Identify which cell holds the provided text, then report its (X, Y) central coordinate. 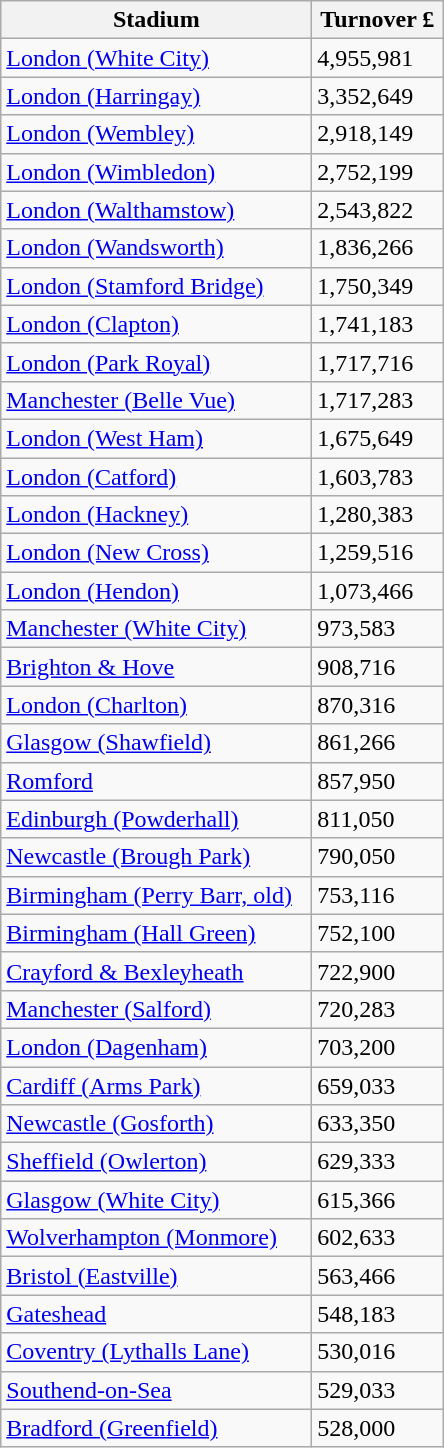
Brighton & Hove (156, 667)
548,183 (378, 1314)
London (Harringay) (156, 96)
563,466 (378, 1276)
Newcastle (Gosforth) (156, 1124)
1,259,516 (378, 553)
Manchester (Belle Vue) (156, 400)
973,583 (378, 629)
703,200 (378, 1047)
Wolverhampton (Monmore) (156, 1238)
811,050 (378, 819)
Glasgow (White City) (156, 1200)
1,836,266 (378, 248)
2,918,149 (378, 134)
857,950 (378, 781)
861,266 (378, 743)
659,033 (378, 1085)
Bristol (Eastville) (156, 1276)
752,100 (378, 933)
London (Wandsworth) (156, 248)
720,283 (378, 1009)
London (Wimbledon) (156, 172)
528,000 (378, 1428)
London (White City) (156, 58)
870,316 (378, 705)
Crayford & Bexleyheath (156, 971)
Turnover £ (378, 20)
1,717,283 (378, 400)
London (Dagenham) (156, 1047)
London (Walthamstow) (156, 210)
2,543,822 (378, 210)
629,333 (378, 1162)
London (Charlton) (156, 705)
4,955,981 (378, 58)
Manchester (White City) (156, 629)
London (Hackney) (156, 515)
London (West Ham) (156, 438)
530,016 (378, 1352)
1,073,466 (378, 591)
Stadium (156, 20)
1,741,183 (378, 324)
Sheffield (Owlerton) (156, 1162)
722,900 (378, 971)
790,050 (378, 857)
Gateshead (156, 1314)
633,350 (378, 1124)
908,716 (378, 667)
3,352,649 (378, 96)
602,633 (378, 1238)
Southend-on-Sea (156, 1390)
Birmingham (Perry Barr, old) (156, 895)
London (Catford) (156, 477)
Cardiff (Arms Park) (156, 1085)
London (Wembley) (156, 134)
Edinburgh (Powderhall) (156, 819)
2,752,199 (378, 172)
London (Stamford Bridge) (156, 286)
Coventry (Lythalls Lane) (156, 1352)
1,280,383 (378, 515)
1,717,716 (378, 362)
Newcastle (Brough Park) (156, 857)
753,116 (378, 895)
615,366 (378, 1200)
Bradford (Greenfield) (156, 1428)
London (Clapton) (156, 324)
1,603,783 (378, 477)
Romford (156, 781)
London (New Cross) (156, 553)
1,750,349 (378, 286)
Manchester (Salford) (156, 1009)
529,033 (378, 1390)
London (Park Royal) (156, 362)
Birmingham (Hall Green) (156, 933)
Glasgow (Shawfield) (156, 743)
1,675,649 (378, 438)
London (Hendon) (156, 591)
